Search for the cell housing the specified text and yield its (X, Y) center coordinate. 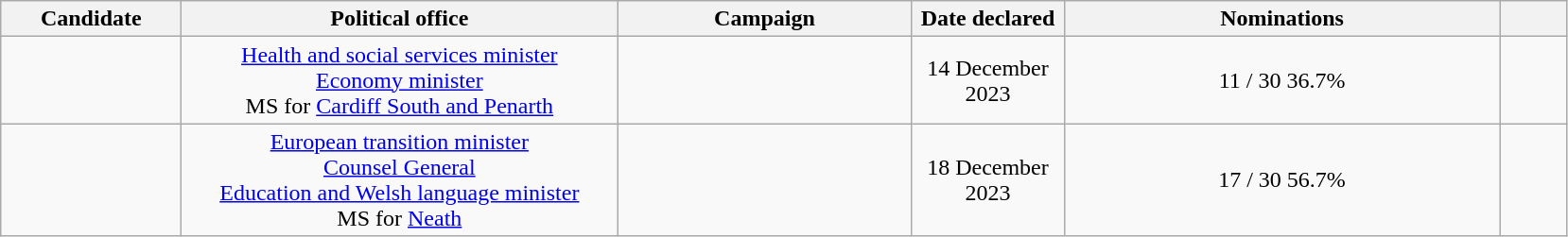
17 / 30 56.7% (1282, 179)
Nominations (1282, 19)
Political office (399, 19)
11 / 30 36.7% (1282, 80)
Candidate (91, 19)
European transition minister Counsel General Education and Welsh language minister MS for Neath (399, 179)
Campaign (764, 19)
14 December 2023 (987, 80)
Health and social services minister Economy minister MS for Cardiff South and Penarth (399, 80)
Date declared (987, 19)
18 December 2023 (987, 179)
